Output the (x, y) coordinate of the center of the cell containing the given text.  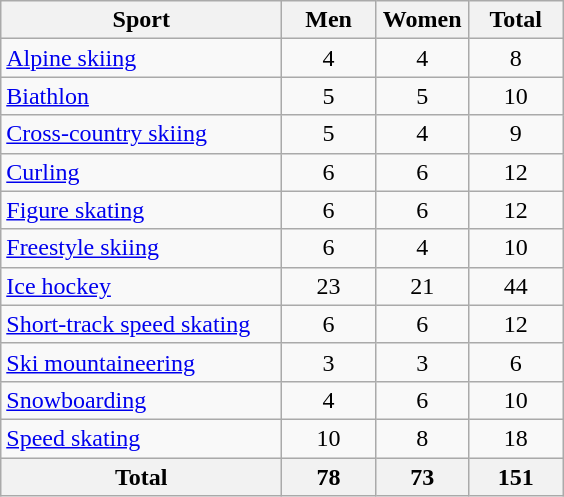
Alpine skiing (142, 58)
44 (516, 286)
Figure skating (142, 210)
151 (516, 477)
9 (516, 134)
78 (329, 477)
Ice hockey (142, 286)
Speed skating (142, 438)
Cross-country skiing (142, 134)
18 (516, 438)
Snowboarding (142, 400)
21 (422, 286)
Biathlon (142, 96)
23 (329, 286)
Women (422, 20)
Men (329, 20)
Ski mountaineering (142, 362)
Freestyle skiing (142, 248)
73 (422, 477)
Short-track speed skating (142, 324)
Sport (142, 20)
Curling (142, 172)
